Search for the cell housing the specified text and yield its (X, Y) center coordinate. 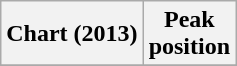
Chart (2013) (72, 34)
Peakposition (189, 34)
